Capture the cell that displays the provided text and extract its (X, Y) central coordinate. 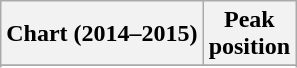
Chart (2014–2015) (102, 34)
Peak position (249, 34)
